For the text-containing cell, return its midpoint in [X, Y] coordinate format. 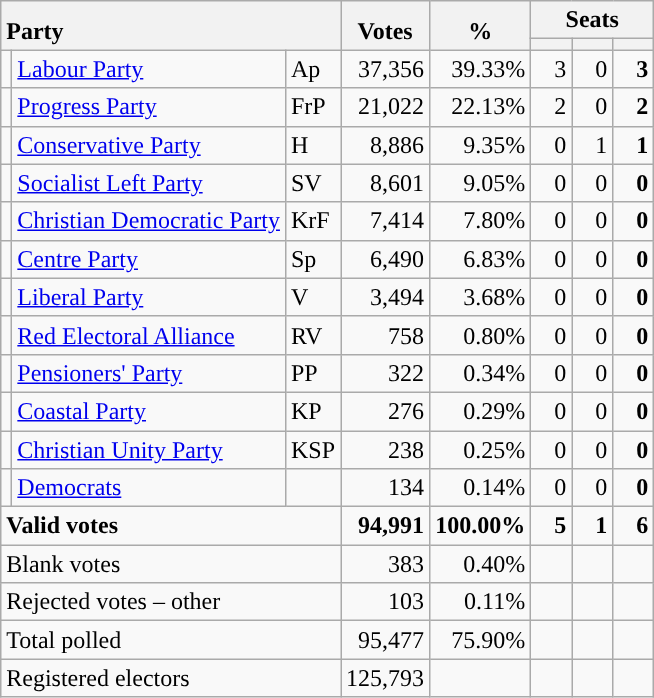
7.80% [480, 221]
383 [386, 564]
KP [312, 411]
Democrats [149, 488]
Red Electoral Alliance [149, 335]
6,490 [386, 259]
Socialist Left Party [149, 183]
Sp [312, 259]
3.68% [480, 297]
Coastal Party [149, 411]
Labour Party [149, 69]
0.25% [480, 449]
0.29% [480, 411]
276 [386, 411]
103 [386, 602]
Centre Party [149, 259]
9.35% [480, 145]
Party [171, 26]
Votes [386, 26]
SV [312, 183]
8,601 [386, 183]
Registered electors [171, 678]
75.90% [480, 640]
9.05% [480, 183]
PP [312, 373]
0.34% [480, 373]
Ap [312, 69]
Total polled [171, 640]
KSP [312, 449]
Christian Unity Party [149, 449]
22.13% [480, 107]
134 [386, 488]
8,886 [386, 145]
758 [386, 335]
6.83% [480, 259]
95,477 [386, 640]
7,414 [386, 221]
Progress Party [149, 107]
KrF [312, 221]
94,991 [386, 526]
125,793 [386, 678]
Rejected votes – other [171, 602]
39.33% [480, 69]
21,022 [386, 107]
V [312, 297]
0.11% [480, 602]
3,494 [386, 297]
6 [634, 526]
Pensioners' Party [149, 373]
Blank votes [171, 564]
Liberal Party [149, 297]
100.00% [480, 526]
5 [552, 526]
FrP [312, 107]
238 [386, 449]
0.14% [480, 488]
0.80% [480, 335]
Seats [592, 20]
37,356 [386, 69]
322 [386, 373]
0.40% [480, 564]
H [312, 145]
Conservative Party [149, 145]
Valid votes [171, 526]
% [480, 26]
RV [312, 335]
Christian Democratic Party [149, 221]
